Capture the cell that displays the provided text and extract its [x, y] central coordinate. 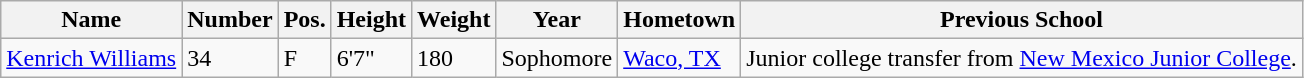
Pos. [304, 20]
180 [454, 58]
Waco, TX [680, 58]
6'7" [371, 58]
Sophomore [557, 58]
Name [92, 20]
Kenrich Williams [92, 58]
Weight [454, 20]
34 [230, 58]
Number [230, 20]
Year [557, 20]
Hometown [680, 20]
Junior college transfer from New Mexico Junior College. [1022, 58]
Previous School [1022, 20]
Height [371, 20]
F [304, 58]
